Find where the given text appears and provide that cell's center as [X, Y] coordinate. 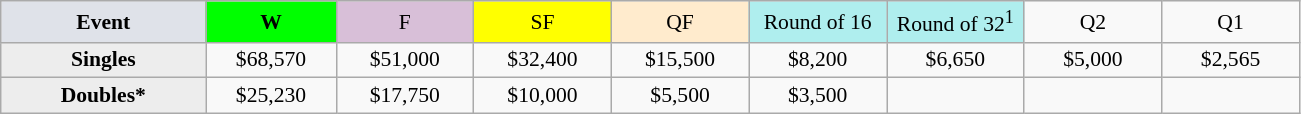
$51,000 [405, 60]
$32,400 [543, 60]
Event [104, 22]
Q1 [1231, 22]
Singles [104, 60]
$10,000 [543, 96]
$8,200 [818, 60]
Round of 16 [818, 22]
F [405, 22]
$25,230 [271, 96]
Doubles* [104, 96]
W [271, 22]
$68,570 [271, 60]
$3,500 [818, 96]
Q2 [1093, 22]
$2,565 [1231, 60]
$17,750 [405, 96]
QF [680, 22]
SF [543, 22]
$15,500 [680, 60]
$5,500 [680, 96]
Round of 321 [955, 22]
$5,000 [1093, 60]
$6,650 [955, 60]
